Identify which cell holds the provided text, then report its [X, Y] central coordinate. 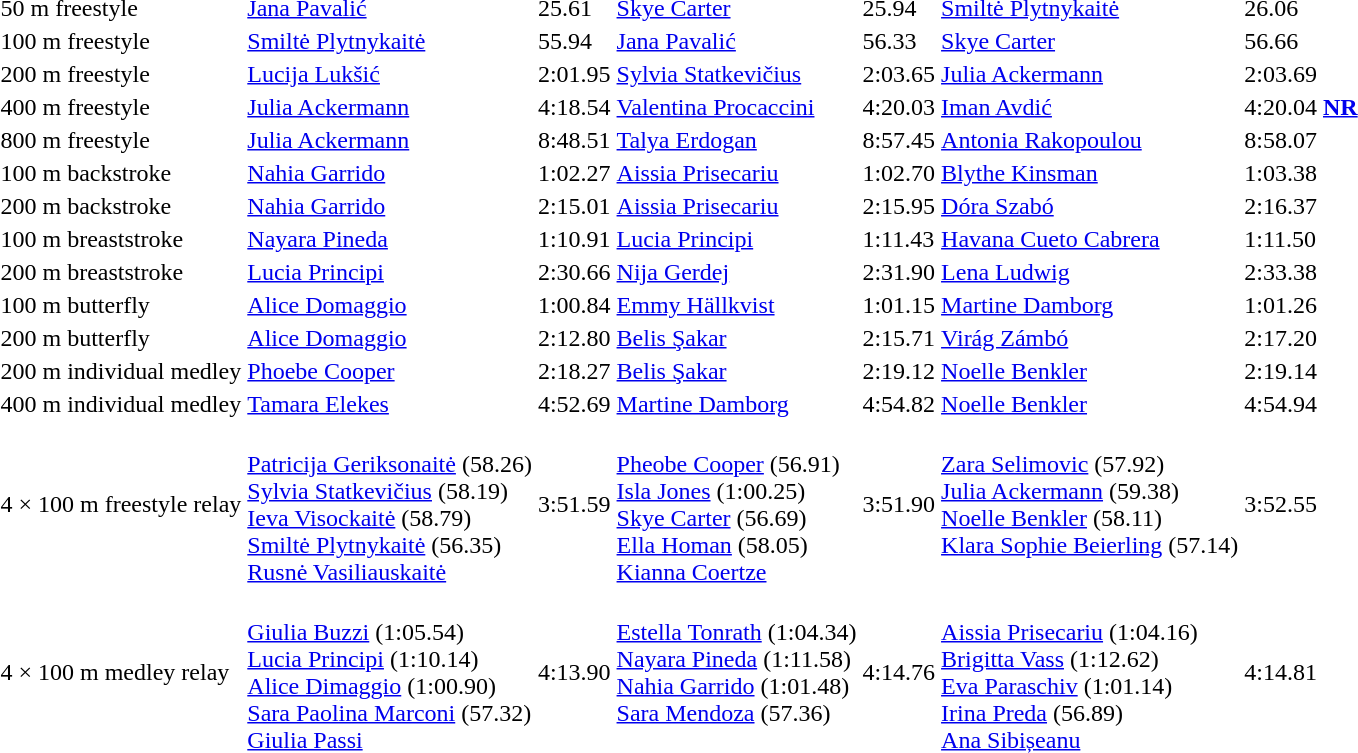
55.94 [574, 41]
2:15.71 [899, 338]
3:51.59 [574, 504]
2:30.66 [574, 272]
1:02.70 [899, 173]
Smiltė Plytnykaitė [390, 41]
56.33 [899, 41]
2:19.12 [899, 371]
2:18.27 [574, 371]
4:18.54 [574, 107]
Lena Ludwig [1090, 272]
Talya Erdogan [736, 140]
Iman Avdić [1090, 107]
Nayara Pineda [390, 239]
Sylvia Statkevičius [736, 74]
3:51.90 [899, 504]
2:15.95 [899, 206]
Dóra Szabó [1090, 206]
4:20.03 [899, 107]
Skye Carter [1090, 41]
1:10.91 [574, 239]
Valentina Procaccini [736, 107]
2:03.65 [899, 74]
Jana Pavalić [736, 41]
4:54.82 [899, 404]
1:00.84 [574, 305]
2:12.80 [574, 338]
Lucija Lukšić [390, 74]
Tamara Elekes [390, 404]
8:57.45 [899, 140]
Patricija Geriksonaitė (58.26)Sylvia Statkevičius (58.19)Ieva Visockaitė (58.79)Smiltė Plytnykaitė (56.35)Rusnė Vasiliauskaitė [390, 504]
Phoebe Cooper [390, 371]
Blythe Kinsman [1090, 173]
Nija Gerdej [736, 272]
Virág Zámbó [1090, 338]
2:31.90 [899, 272]
Havana Cueto Cabrera [1090, 239]
Pheobe Cooper (56.91)Isla Jones (1:00.25)Skye Carter (56.69)Ella Homan (58.05)Kianna Coertze [736, 504]
2:15.01 [574, 206]
2:01.95 [574, 74]
1:11.43 [899, 239]
4:52.69 [574, 404]
1:01.15 [899, 305]
8:48.51 [574, 140]
1:02.27 [574, 173]
Antonia Rakopoulou [1090, 140]
Zara Selimovic (57.92)Julia Ackermann (59.38)Noelle Benkler (58.11)Klara Sophie Beierling (57.14) [1090, 504]
Emmy Hällkvist [736, 305]
